Locate the cell with the specified text and output its [X, Y] center coordinate. 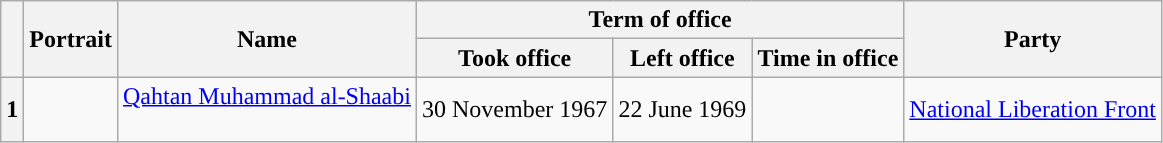
Time in office [828, 58]
30 November 1967 [514, 110]
22 June 1969 [682, 110]
National Liberation Front [1033, 110]
Term of office [660, 20]
Party [1033, 39]
Qahtan Muhammad al-Shaabi [266, 110]
Name [266, 39]
Left office [682, 58]
Took office [514, 58]
1 [12, 110]
Portrait [71, 39]
